Output the [x, y] coordinate of the center of the cell containing the given text.  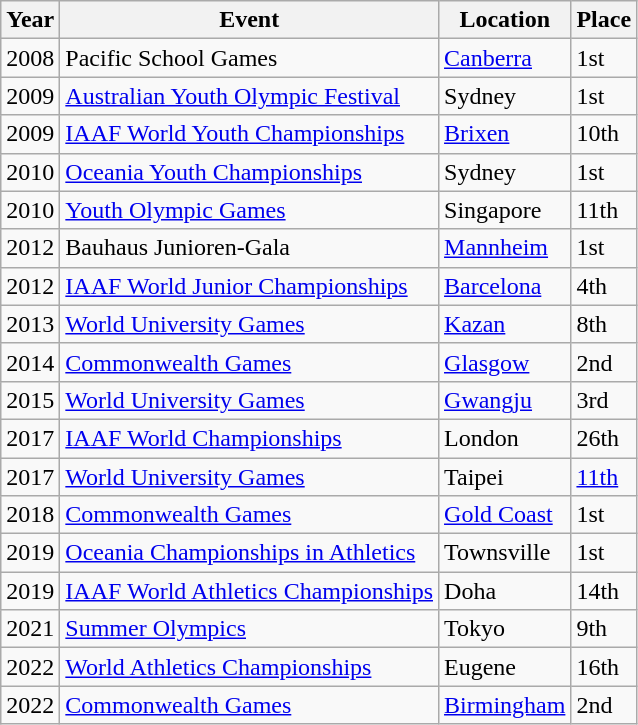
Canberra [505, 58]
Tokyo [505, 629]
Singapore [505, 210]
9th [604, 629]
Oceania Youth Championships [250, 172]
8th [604, 324]
Brixen [505, 134]
2014 [30, 362]
10th [604, 134]
Bauhaus Junioren-Gala [250, 248]
Summer Olympics [250, 629]
London [505, 438]
16th [604, 667]
Pacific School Games [250, 58]
2013 [30, 324]
Location [505, 20]
Gwangju [505, 400]
World Athletics Championships [250, 667]
26th [604, 438]
Townsville [505, 553]
Taipei [505, 477]
2018 [30, 515]
Eugene [505, 667]
Mannheim [505, 248]
2021 [30, 629]
Oceania Championships in Athletics [250, 553]
14th [604, 591]
Birmingham [505, 705]
Barcelona [505, 286]
IAAF World Junior Championships [250, 286]
IAAF World Championships [250, 438]
IAAF World Athletics Championships [250, 591]
Kazan [505, 324]
Australian Youth Olympic Festival [250, 96]
4th [604, 286]
IAAF World Youth Championships [250, 134]
Event [250, 20]
Doha [505, 591]
2008 [30, 58]
Glasgow [505, 362]
Place [604, 20]
2015 [30, 400]
Youth Olympic Games [250, 210]
3rd [604, 400]
Year [30, 20]
Gold Coast [505, 515]
